Locate the cell with the specified text and output its [x, y] center coordinate. 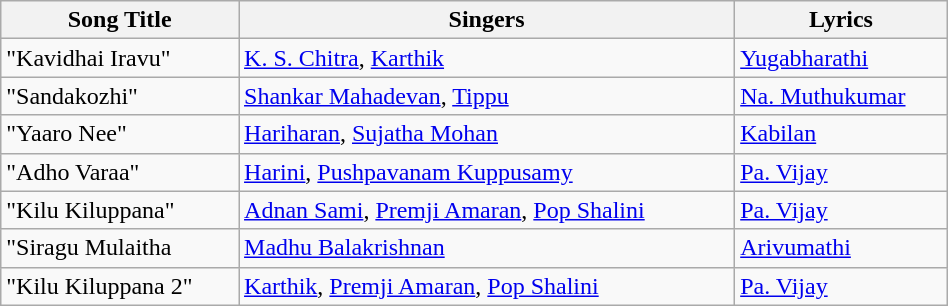
"Kilu Kiluppana 2" [120, 286]
K. S. Chitra, Karthik [487, 58]
Kabilan [842, 134]
Harini, Pushpavanam Kuppusamy [487, 172]
Lyrics [842, 20]
Shankar Mahadevan, Tippu [487, 96]
Karthik, Premji Amaran, Pop Shalini [487, 286]
"Sandakozhi" [120, 96]
"Adho Varaa" [120, 172]
Adnan Sami, Premji Amaran, Pop Shalini [487, 210]
"Siragu Mulaitha [120, 248]
Madhu Balakrishnan [487, 248]
"Yaaro Nee" [120, 134]
Na. Muthukumar [842, 96]
"Kilu Kiluppana" [120, 210]
Song Title [120, 20]
Singers [487, 20]
Yugabharathi [842, 58]
Hariharan, Sujatha Mohan [487, 134]
Arivumathi [842, 248]
"Kavidhai Iravu" [120, 58]
